Detect which cell encompasses the target text, then output its (x, y) center coordinate. 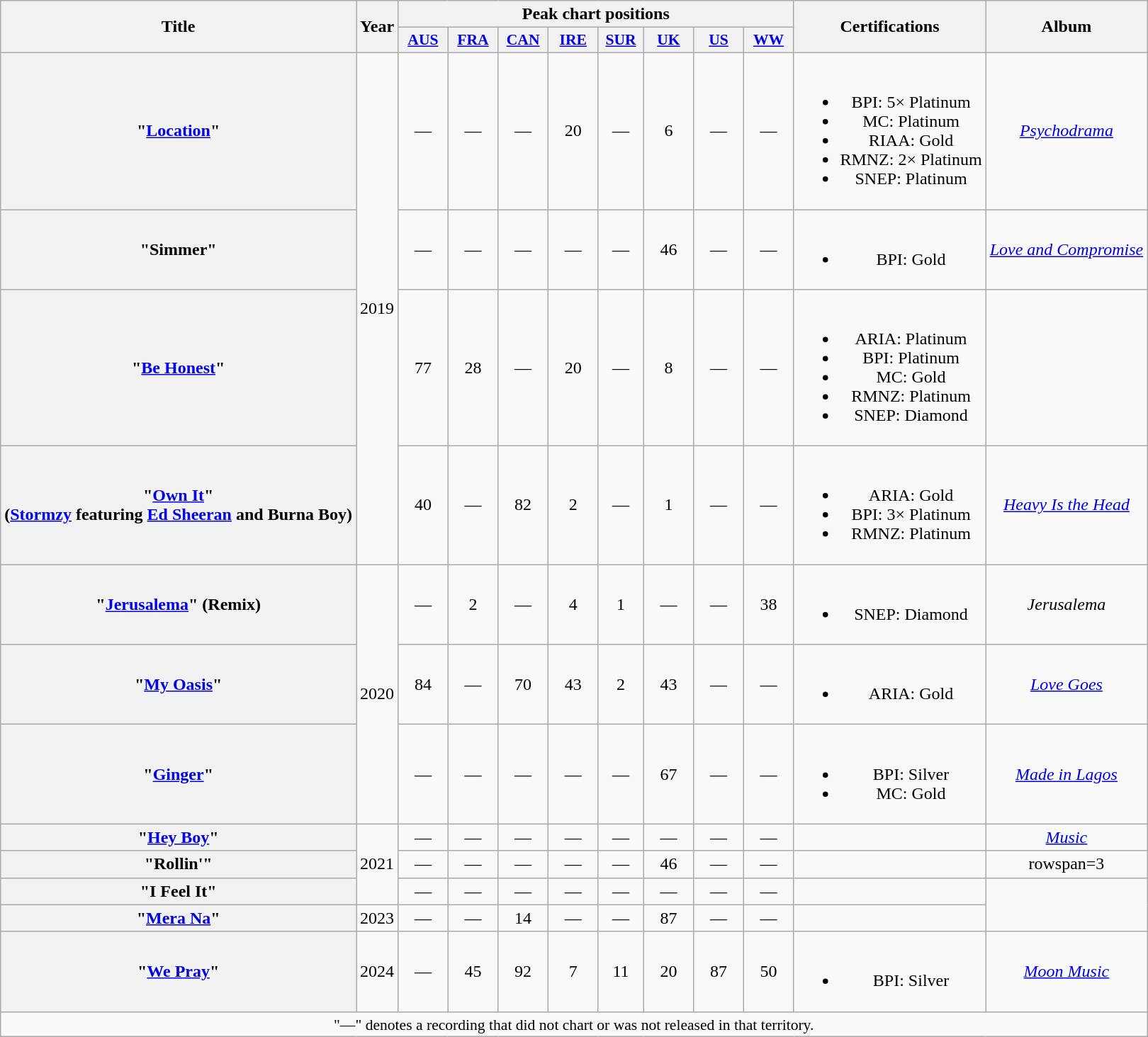
70 (523, 684)
SUR (621, 40)
14 (523, 918)
Peak chart positions (596, 14)
BPI: 5× PlatinumMC: PlatinumRIAA: GoldRMNZ: 2× PlatinumSNEP: Platinum (890, 130)
6 (669, 130)
92 (523, 972)
Psychodrama (1067, 130)
"We Pray" (179, 972)
SNEP: Diamond (890, 605)
2021 (377, 864)
Year (377, 27)
Moon Music (1067, 972)
Made in Lagos (1067, 774)
"Be Honest" (179, 368)
2024 (377, 972)
Certifications (890, 27)
"Location" (179, 130)
BPI: Silver (890, 972)
77 (424, 368)
28 (473, 368)
"My Oasis" (179, 684)
"Simmer" (179, 249)
11 (621, 972)
2020 (377, 694)
50 (768, 972)
"I Feel It" (179, 891)
ARIA: PlatinumBPI: PlatinumMC: GoldRMNZ: PlatinumSNEP: Diamond (890, 368)
38 (768, 605)
BPI: SilverMC: Gold (890, 774)
"Rollin'" (179, 864)
ARIA: Gold (890, 684)
WW (768, 40)
"—" denotes a recording that did not chart or was not released in that territory. (574, 1024)
Love and Compromise (1067, 249)
Love Goes (1067, 684)
"Hey Boy" (179, 837)
7 (573, 972)
67 (669, 774)
"Own It"(Stormzy featuring Ed Sheeran and Burna Boy) (179, 506)
"Mera Na" (179, 918)
FRA (473, 40)
UK (669, 40)
"Jerusalema" (Remix) (179, 605)
US (719, 40)
Album (1067, 27)
84 (424, 684)
8 (669, 368)
40 (424, 506)
IRE (573, 40)
CAN (523, 40)
2019 (377, 308)
ARIA: GoldBPI: 3× PlatinumRMNZ: Platinum (890, 506)
4 (573, 605)
Title (179, 27)
45 (473, 972)
rowspan=3 (1067, 864)
BPI: Gold (890, 249)
2023 (377, 918)
Music (1067, 837)
Heavy Is the Head (1067, 506)
82 (523, 506)
Jerusalema (1067, 605)
"Ginger" (179, 774)
AUS (424, 40)
